Find where the given text appears and provide that cell's center as [X, Y] coordinate. 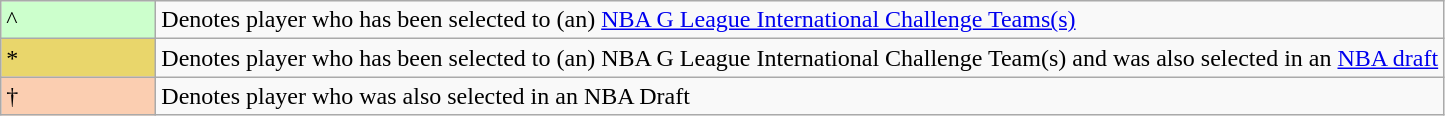
Denotes player who was also selected in an NBA Draft [800, 96]
Denotes player who has been selected to (an) NBA G League International Challenge Teams(s) [800, 20]
Denotes player who has been selected to (an) NBA G League International Challenge Team(s) and was also selected in an NBA draft [800, 58]
^ [78, 20]
† [78, 96]
* [78, 58]
